From the cell containing the given text, extract its center point as [X, Y] coordinate. 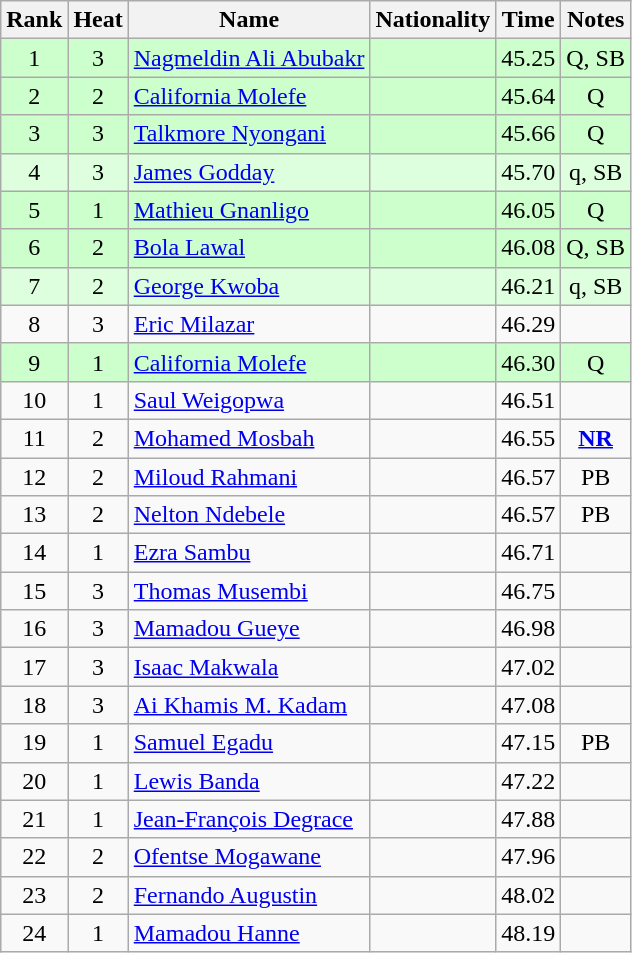
45.66 [528, 134]
45.64 [528, 96]
47.08 [528, 705]
7 [34, 286]
9 [34, 362]
6 [34, 248]
46.29 [528, 324]
Talkmore Nyongani [249, 134]
24 [34, 933]
James Godday [249, 172]
NR [596, 438]
12 [34, 477]
20 [34, 781]
Samuel Egadu [249, 743]
46.75 [528, 591]
Lewis Banda [249, 781]
Mamadou Gueye [249, 629]
47.15 [528, 743]
46.98 [528, 629]
Thomas Musembi [249, 591]
18 [34, 705]
48.19 [528, 933]
46.51 [528, 400]
46.21 [528, 286]
47.88 [528, 819]
45.70 [528, 172]
Bola Lawal [249, 248]
Rank [34, 20]
10 [34, 400]
45.25 [528, 58]
15 [34, 591]
Miloud Rahmani [249, 477]
23 [34, 895]
22 [34, 857]
48.02 [528, 895]
Isaac Makwala [249, 667]
Eric Milazar [249, 324]
George Kwoba [249, 286]
Ai Khamis M. Kadam [249, 705]
Time [528, 20]
Nelton Ndebele [249, 515]
46.05 [528, 210]
Jean-François Degrace [249, 819]
Ezra Sambu [249, 553]
Mohamed Mosbah [249, 438]
11 [34, 438]
14 [34, 553]
5 [34, 210]
Mathieu Gnanligo [249, 210]
17 [34, 667]
Nagmeldin Ali Abubakr [249, 58]
4 [34, 172]
46.55 [528, 438]
19 [34, 743]
47.22 [528, 781]
13 [34, 515]
Mamadou Hanne [249, 933]
8 [34, 324]
Saul Weigopwa [249, 400]
47.02 [528, 667]
47.96 [528, 857]
16 [34, 629]
Heat [98, 20]
21 [34, 819]
Nationality [433, 20]
46.08 [528, 248]
Name [249, 20]
Fernando Augustin [249, 895]
Ofentse Mogawane [249, 857]
46.30 [528, 362]
Notes [596, 20]
46.71 [528, 553]
